Identify which cell holds the provided text, then report its [x, y] central coordinate. 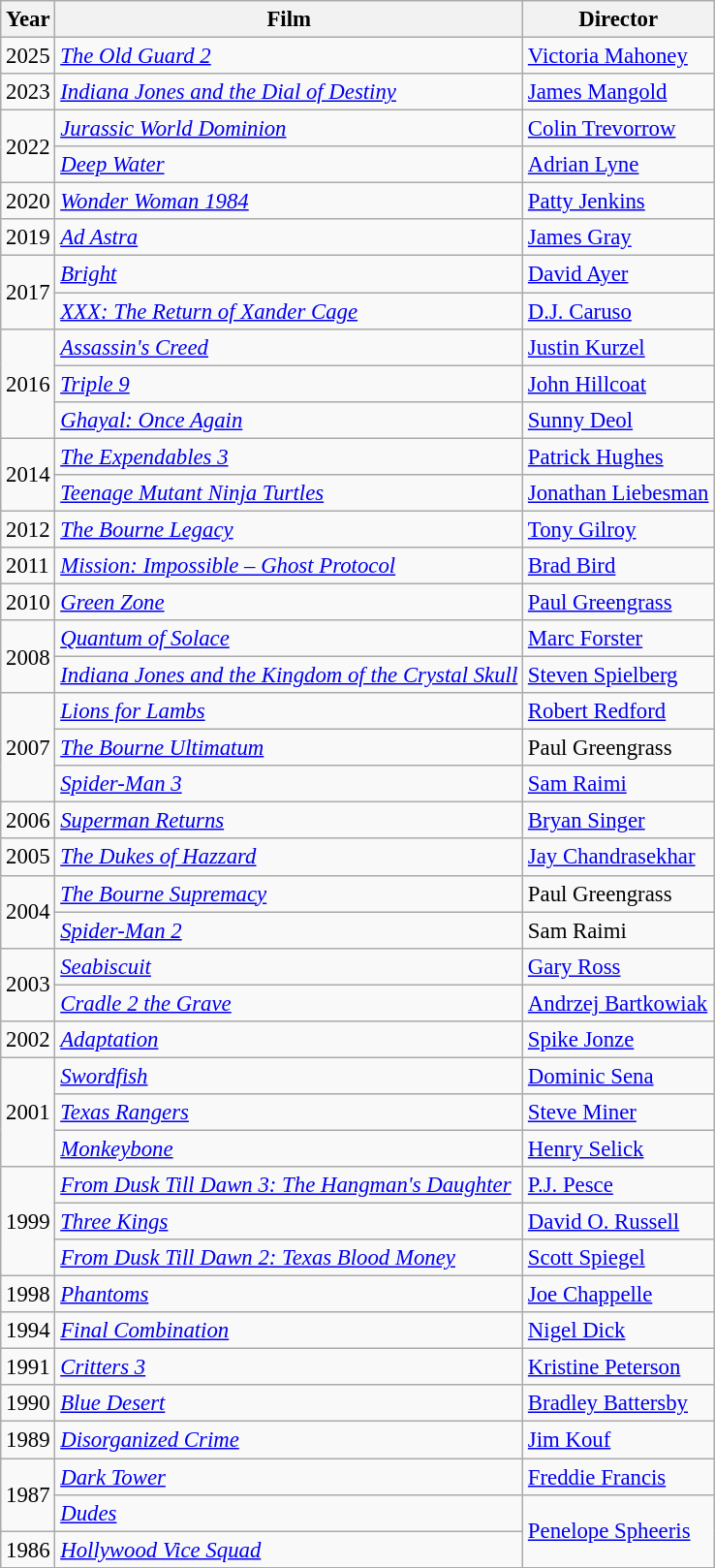
Colin Trevorrow [618, 129]
Dominic Sena [618, 1076]
Marc Forster [618, 639]
Director [618, 19]
Triple 9 [289, 384]
David Ayer [618, 274]
David O. Russell [618, 1222]
Indiana Jones and the Dial of Destiny [289, 92]
John Hillcoat [618, 384]
James Mangold [618, 92]
From Dusk Till Dawn 2: Texas Blood Money [289, 1258]
2011 [28, 566]
2003 [28, 985]
Disorganized Crime [289, 1440]
Hollywood Vice Squad [289, 1550]
Critters 3 [289, 1367]
Victoria Mahoney [618, 56]
2020 [28, 202]
Jonathan Liebesman [618, 493]
Jay Chandrasekhar [618, 858]
Adaptation [289, 1040]
Teenage Mutant Ninja Turtles [289, 493]
2002 [28, 1040]
1999 [28, 1221]
2017 [28, 293]
The Bourne Ultimatum [289, 748]
The Bourne Supremacy [289, 894]
Patrick Hughes [618, 456]
Monkeybone [289, 1148]
1989 [28, 1440]
Film [289, 19]
Superman Returns [289, 821]
Jim Kouf [618, 1440]
Steve Miner [618, 1113]
Blue Desert [289, 1404]
XXX: The Return of Xander Cage [289, 311]
Spike Jonze [618, 1040]
Dudes [289, 1513]
Penelope Spheeris [618, 1531]
Green Zone [289, 602]
The Old Guard 2 [289, 56]
Indiana Jones and the Kingdom of the Crystal Skull [289, 675]
Jurassic World Dominion [289, 129]
1990 [28, 1404]
2005 [28, 858]
1991 [28, 1367]
2014 [28, 475]
Ghayal: Once Again [289, 420]
Freddie Francis [618, 1477]
Patty Jenkins [618, 202]
Joe Chappelle [618, 1295]
Bright [289, 274]
Nigel Dick [618, 1331]
2016 [28, 384]
Seabiscuit [289, 966]
Assassin's Creed [289, 347]
Bryan Singer [618, 821]
Swordfish [289, 1076]
Mission: Impossible – Ghost Protocol [289, 566]
The Expendables 3 [289, 456]
Cradle 2 the Grave [289, 1003]
Andrzej Bartkowiak [618, 1003]
Justin Kurzel [618, 347]
2019 [28, 237]
2001 [28, 1113]
The Bourne Legacy [289, 529]
Three Kings [289, 1222]
James Gray [618, 237]
Dark Tower [289, 1477]
Gary Ross [618, 966]
2004 [28, 911]
2007 [28, 748]
Quantum of Solace [289, 639]
Scott Spiegel [618, 1258]
Spider-Man 2 [289, 930]
Tony Gilroy [618, 529]
Adrian Lyne [618, 165]
Brad Bird [618, 566]
2022 [28, 147]
2006 [28, 821]
1987 [28, 1494]
Deep Water [289, 165]
P.J. Pesce [618, 1185]
The Dukes of Hazzard [289, 858]
2025 [28, 56]
From Dusk Till Dawn 3: The Hangman's Daughter [289, 1185]
Year [28, 19]
Bradley Battersby [618, 1404]
Henry Selick [618, 1148]
2008 [28, 657]
2012 [28, 529]
2010 [28, 602]
1986 [28, 1550]
Ad Astra [289, 237]
Lions for Lambs [289, 711]
Spider-Man 3 [289, 784]
Robert Redford [618, 711]
1994 [28, 1331]
Phantoms [289, 1295]
Sunny Deol [618, 420]
Steven Spielberg [618, 675]
Texas Rangers [289, 1113]
Kristine Peterson [618, 1367]
Final Combination [289, 1331]
Wonder Woman 1984 [289, 202]
2023 [28, 92]
1998 [28, 1295]
D.J. Caruso [618, 311]
